Return the (x, y) coordinate for the center point of the cell that contains the specified text.  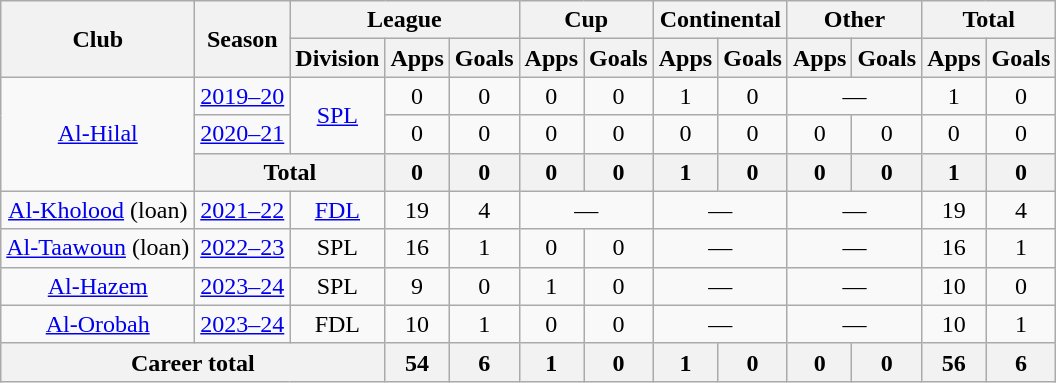
2019–20 (242, 96)
Al-Taawoun (loan) (98, 248)
Season (242, 39)
Club (98, 39)
Other (854, 20)
Al-Hilal (98, 134)
2020–21 (242, 134)
Al-Hazem (98, 286)
56 (954, 362)
Al-Kholood (loan) (98, 210)
Cup (586, 20)
9 (417, 286)
Continental (720, 20)
Al-Orobah (98, 324)
League (404, 20)
2022–23 (242, 248)
Division (338, 58)
Career total (193, 362)
54 (417, 362)
2021–22 (242, 210)
